Detect which cell encompasses the target text, then output its [x, y] center coordinate. 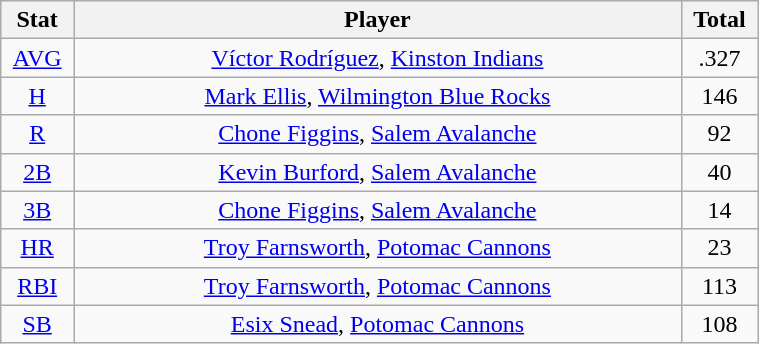
H [38, 96]
92 [719, 134]
Víctor Rodríguez, Kinston Indians [378, 58]
Stat [38, 20]
Mark Ellis, Wilmington Blue Rocks [378, 96]
HR [38, 248]
Kevin Burford, Salem Avalanche [378, 172]
RBI [38, 286]
40 [719, 172]
108 [719, 324]
Player [378, 20]
SB [38, 324]
.327 [719, 58]
14 [719, 210]
R [38, 134]
2B [38, 172]
113 [719, 286]
Total [719, 20]
23 [719, 248]
146 [719, 96]
Esix Snead, Potomac Cannons [378, 324]
AVG [38, 58]
3B [38, 210]
